Return the [X, Y] coordinate for the center point of the cell that contains the specified text.  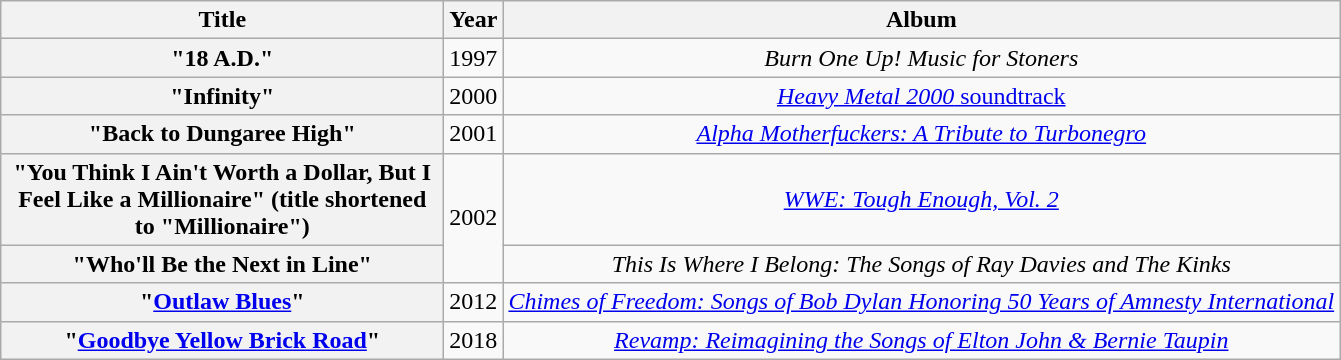
2001 [474, 134]
2012 [474, 302]
Album [922, 20]
"Back to Dungaree High" [222, 134]
This Is Where I Belong: The Songs of Ray Davies and The Kinks [922, 264]
2002 [474, 218]
Heavy Metal 2000 soundtrack [922, 96]
"Who'll Be the Next in Line" [222, 264]
Title [222, 20]
"18 A.D." [222, 58]
"You Think I Ain't Worth a Dollar, But I Feel Like a Millionaire" (title shortened to "Millionaire") [222, 199]
Burn One Up! Music for Stoners [922, 58]
Alpha Motherfuckers: A Tribute to Turbonegro [922, 134]
Chimes of Freedom: Songs of Bob Dylan Honoring 50 Years of Amnesty International [922, 302]
"Outlaw Blues" [222, 302]
"Infinity" [222, 96]
2000 [474, 96]
2018 [474, 340]
WWE: Tough Enough, Vol. 2 [922, 199]
1997 [474, 58]
"Goodbye Yellow Brick Road" [222, 340]
Revamp: Reimagining the Songs of Elton John & Bernie Taupin [922, 340]
Year [474, 20]
